Identify which cell holds the provided text, then report its [x, y] central coordinate. 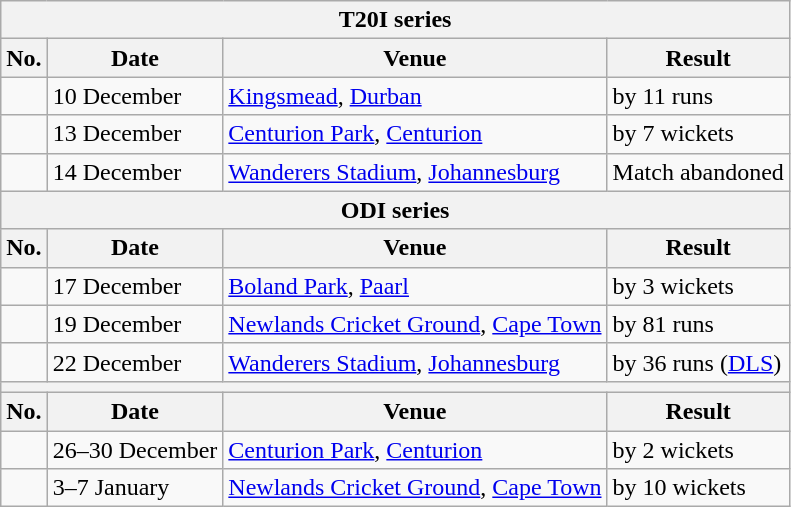
13 December [135, 134]
by 36 runs (DLS) [698, 362]
by 10 wickets [698, 488]
Boland Park, Paarl [415, 286]
Match abandoned [698, 172]
ODI series [396, 210]
17 December [135, 286]
Kingsmead, Durban [415, 96]
10 December [135, 96]
26–30 December [135, 449]
by 11 runs [698, 96]
3–7 January [135, 488]
by 2 wickets [698, 449]
by 3 wickets [698, 286]
14 December [135, 172]
by 81 runs [698, 324]
19 December [135, 324]
22 December [135, 362]
T20I series [396, 20]
by 7 wickets [698, 134]
